Return [X, Y] of the center of cell containing provided text 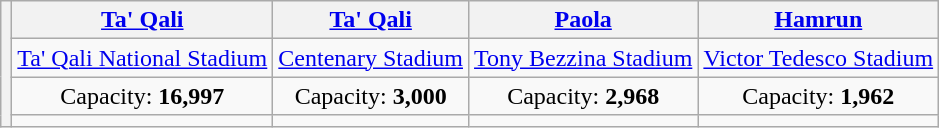
Hamrun [818, 20]
Tony Bezzina Stadium [584, 58]
Capacity: 3,000 [371, 96]
Victor Tedesco Stadium [818, 58]
Centenary Stadium [371, 58]
Ta' Qali National Stadium [142, 58]
Capacity: 16,997 [142, 96]
Capacity: 1,962 [818, 96]
Paola [584, 20]
Capacity: 2,968 [584, 96]
